Capture the cell that displays the provided text and extract its (X, Y) central coordinate. 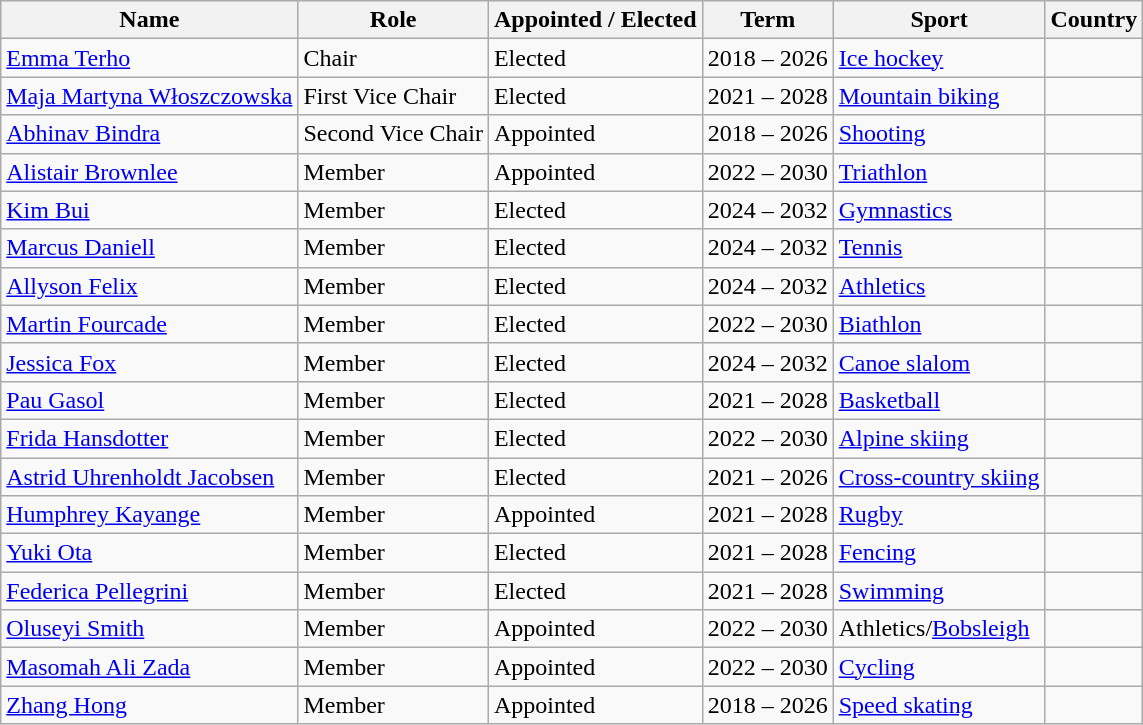
Chair (393, 58)
Marcus Daniell (150, 248)
Zhang Hong (150, 705)
Canoe slalom (939, 362)
Athletics/Bobsleigh (939, 629)
Frida Hansdotter (150, 438)
Term (768, 20)
Triathlon (939, 172)
Appointed / Elected (595, 20)
Role (393, 20)
Fencing (939, 553)
Second Vice Chair (393, 134)
Kim Bui (150, 210)
Allyson Felix (150, 286)
Cycling (939, 667)
Name (150, 20)
Yuki Ota (150, 553)
Pau Gasol (150, 400)
2021 – 2026 (768, 477)
Astrid Uhrenholdt Jacobsen (150, 477)
Jessica Fox (150, 362)
Oluseyi Smith (150, 629)
Humphrey Kayange (150, 515)
Gymnastics (939, 210)
Masomah Ali Zada (150, 667)
Shooting (939, 134)
Sport (939, 20)
Alpine skiing (939, 438)
Swimming (939, 591)
Rugby (939, 515)
Tennis (939, 248)
Federica Pellegrini (150, 591)
Country (1094, 20)
Abhinav Bindra (150, 134)
Athletics (939, 286)
Martin Fourcade (150, 324)
First Vice Chair (393, 96)
Biathlon (939, 324)
Speed skating (939, 705)
Ice hockey (939, 58)
Emma Terho (150, 58)
Cross-country skiing (939, 477)
Maja Martyna Włoszczowska (150, 96)
Mountain biking (939, 96)
Basketball (939, 400)
Alistair Brownlee (150, 172)
